Find where the given text appears and provide that cell's center as [x, y] coordinate. 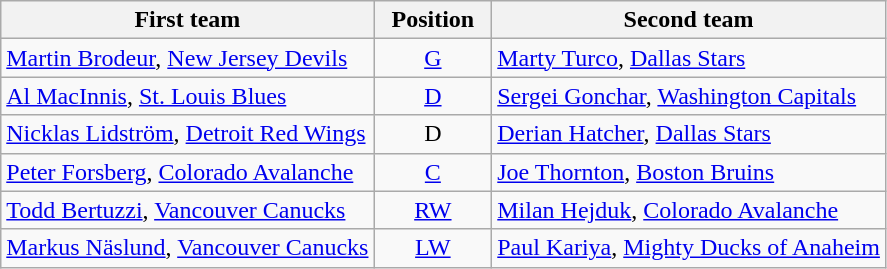
Nicklas Lidström, Detroit Red Wings [188, 134]
Martin Brodeur, New Jersey Devils [188, 58]
LW [433, 248]
Marty Turco, Dallas Stars [689, 58]
Sergei Gonchar, Washington Capitals [689, 96]
Milan Hejduk, Colorado Avalanche [689, 210]
RW [433, 210]
Todd Bertuzzi, Vancouver Canucks [188, 210]
Derian Hatcher, Dallas Stars [689, 134]
G [433, 58]
First team [188, 20]
Paul Kariya, Mighty Ducks of Anaheim [689, 248]
Position [433, 20]
C [433, 172]
Al MacInnis, St. Louis Blues [188, 96]
Markus Näslund, Vancouver Canucks [188, 248]
Peter Forsberg, Colorado Avalanche [188, 172]
Second team [689, 20]
Joe Thornton, Boston Bruins [689, 172]
